Determine the (x, y) coordinate at the center of the cell enclosing the given text.  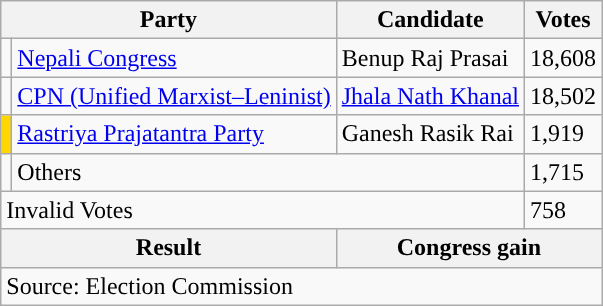
Votes (564, 20)
Party (168, 20)
18,502 (564, 96)
Rastriya Prajatantra Party (174, 134)
Jhala Nath Khanal (430, 96)
Congress gain (468, 248)
758 (564, 210)
Others (268, 172)
Benup Raj Prasai (430, 58)
Source: Election Commission (302, 286)
1,715 (564, 172)
Ganesh Rasik Rai (430, 134)
Invalid Votes (263, 210)
1,919 (564, 134)
Candidate (430, 20)
Result (168, 248)
Nepali Congress (174, 58)
18,608 (564, 58)
CPN (Unified Marxist–Leninist) (174, 96)
